Pinpoint the cell where the given text exists, returning its (X, Y) midpoint coordinate. 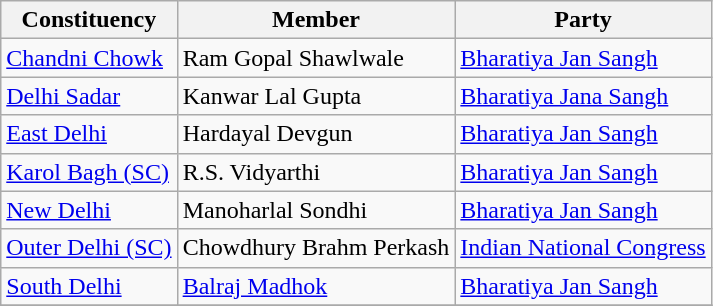
Bharatiya Jana Sangh (583, 96)
Karol Bagh (SC) (89, 172)
New Delhi (89, 210)
Hardayal Devgun (316, 134)
R.S. Vidyarthi (316, 172)
Constituency (89, 20)
Delhi Sadar (89, 96)
East Delhi (89, 134)
Outer Delhi (SC) (89, 248)
South Delhi (89, 286)
Indian National Congress (583, 248)
Manoharlal Sondhi (316, 210)
Kanwar Lal Gupta (316, 96)
Chandni Chowk (89, 58)
Party (583, 20)
Chowdhury Brahm Perkash (316, 248)
Member (316, 20)
Balraj Madhok (316, 286)
Ram Gopal Shawlwale (316, 58)
